Locate the cell with the specified text and output its [X, Y] center coordinate. 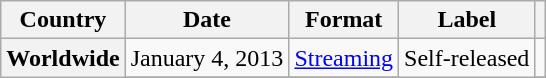
Worldwide [63, 58]
Date [207, 20]
Label [467, 20]
Format [344, 20]
Self-released [467, 58]
Country [63, 20]
Streaming [344, 58]
January 4, 2013 [207, 58]
